Detect which cell encompasses the target text, then output its (X, Y) center coordinate. 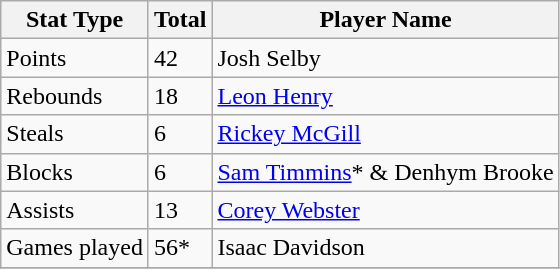
Corey Webster (386, 210)
Blocks (75, 172)
18 (180, 96)
Points (75, 58)
13 (180, 210)
Isaac Davidson (386, 248)
Games played (75, 248)
Rickey McGill (386, 134)
Josh Selby (386, 58)
56* (180, 248)
Assists (75, 210)
Rebounds (75, 96)
Sam Timmins* & Denhym Brooke (386, 172)
Player Name (386, 20)
42 (180, 58)
Total (180, 20)
Steals (75, 134)
Stat Type (75, 20)
Leon Henry (386, 96)
